Find where the given text appears and provide that cell's center as [X, Y] coordinate. 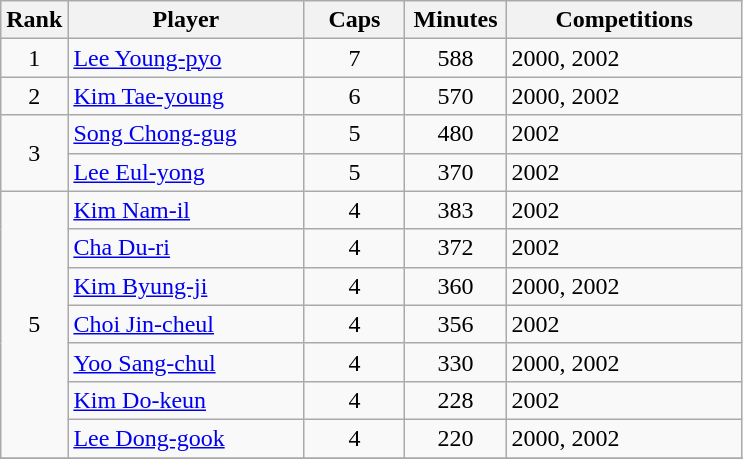
Song Chong-gug [186, 134]
7 [354, 58]
Lee Young-pyo [186, 58]
570 [456, 96]
383 [456, 210]
3 [34, 153]
480 [456, 134]
Rank [34, 20]
Player [186, 20]
Lee Eul-yong [186, 172]
356 [456, 324]
Kim Nam-il [186, 210]
330 [456, 362]
1 [34, 58]
372 [456, 248]
Kim Do-keun [186, 400]
588 [456, 58]
Kim Byung-ji [186, 286]
Caps [354, 20]
6 [354, 96]
Lee Dong-gook [186, 438]
Choi Jin-cheul [186, 324]
370 [456, 172]
220 [456, 438]
Yoo Sang-chul [186, 362]
Minutes [456, 20]
Competitions [624, 20]
2 [34, 96]
360 [456, 286]
Cha Du-ri [186, 248]
Kim Tae-young [186, 96]
228 [456, 400]
